Determine the [X, Y] coordinate at the center of the cell enclosing the given text.  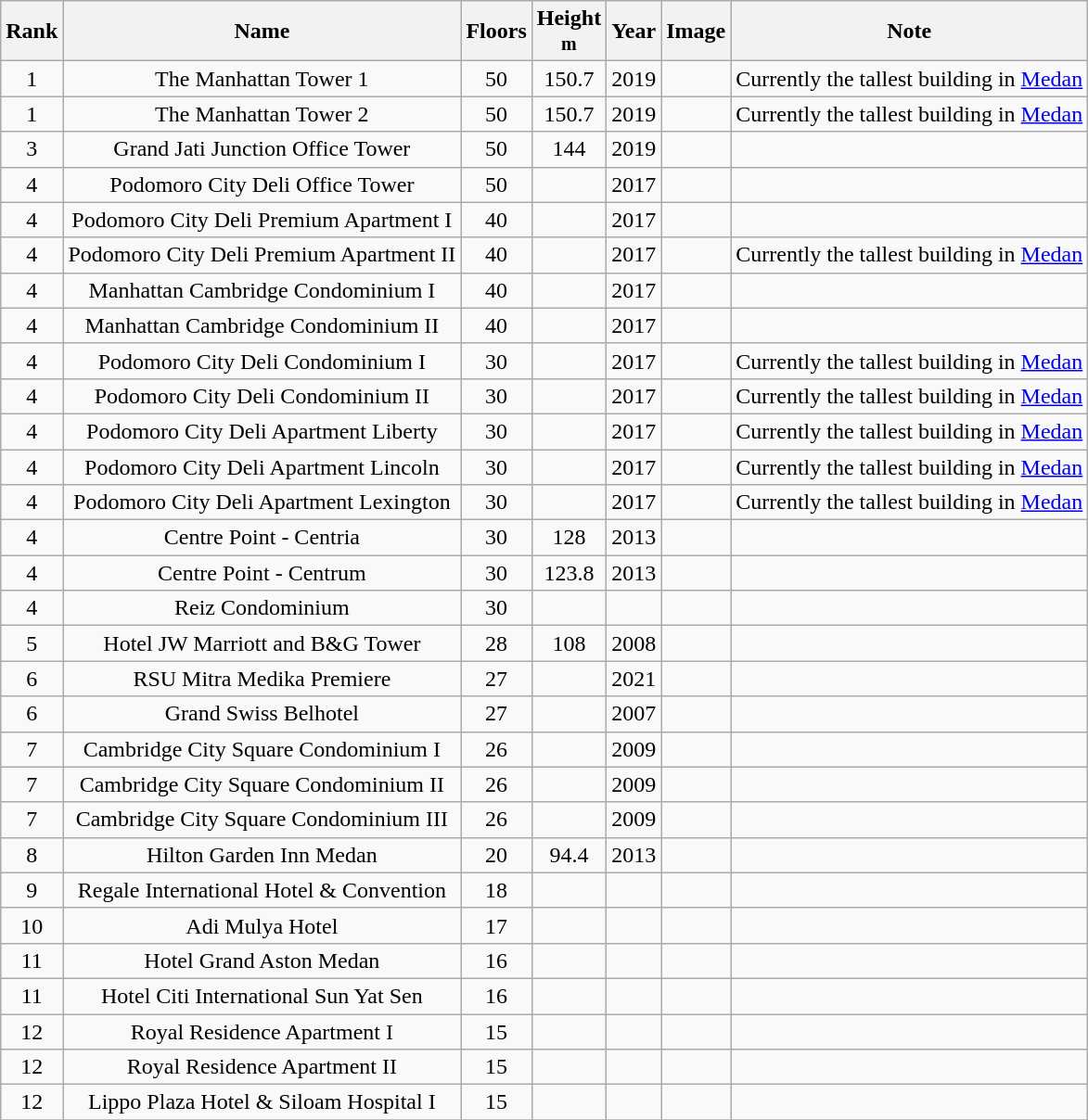
Manhattan Cambridge Condominium II [262, 325]
2007 [634, 714]
Royal Residence Apartment I [262, 1032]
Podomoro City Deli Apartment Lincoln [262, 466]
2021 [634, 679]
18 [496, 890]
Podomoro City Deli Premium Apartment II [262, 255]
RSU Mitra Medika Premiere [262, 679]
10 [32, 925]
Manhattan Cambridge Condominium I [262, 290]
The Manhattan Tower 2 [262, 114]
Year [634, 32]
Hotel Grand Aston Medan [262, 961]
20 [496, 855]
Centre Point - Centrum [262, 573]
2008 [634, 643]
Hotel Citi International Sun Yat Sen [262, 996]
Name [262, 32]
Royal Residence Apartment II [262, 1067]
Hotel JW Marriott and B&G Tower [262, 643]
28 [496, 643]
Podomoro City Deli Condominium II [262, 396]
The Manhattan Tower 1 [262, 79]
Podomoro City Deli Premium Apartment I [262, 220]
Podomoro City Deli Condominium I [262, 361]
Podomoro City Deli Apartment Liberty [262, 431]
144 [569, 149]
128 [569, 538]
Cambridge City Square Condominium I [262, 749]
Rank [32, 32]
Centre Point - Centria [262, 538]
Hilton Garden Inn Medan [262, 855]
Grand Jati Junction Office Tower [262, 149]
Adi Mulya Hotel [262, 925]
108 [569, 643]
Floors [496, 32]
Note [909, 32]
5 [32, 643]
123.8 [569, 573]
8 [32, 855]
9 [32, 890]
Podomoro City Deli Office Tower [262, 185]
94.4 [569, 855]
Heightm [569, 32]
Cambridge City Square Condominium III [262, 820]
Lippo Plaza Hotel & Siloam Hospital I [262, 1102]
Grand Swiss Belhotel [262, 714]
Cambridge City Square Condominium II [262, 784]
Image [696, 32]
17 [496, 925]
Podomoro City Deli Apartment Lexington [262, 503]
Reiz Condominium [262, 608]
3 [32, 149]
Regale International Hotel & Convention [262, 890]
